Find where the given text appears and provide that cell's center as [x, y] coordinate. 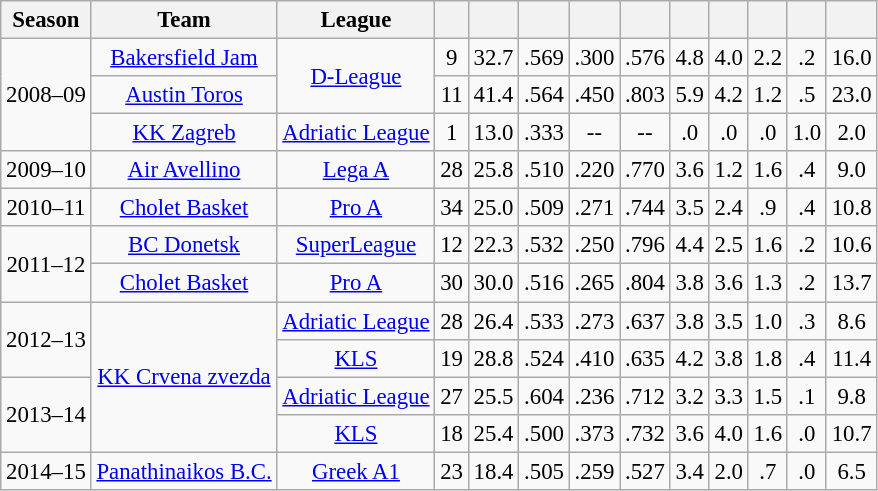
Austin Toros [184, 95]
25.4 [493, 433]
22.3 [493, 245]
.410 [594, 358]
32.7 [493, 58]
D-League [356, 76]
.220 [594, 170]
.265 [594, 283]
2.5 [728, 245]
3.3 [728, 396]
16.0 [851, 58]
.509 [544, 208]
3.2 [690, 396]
5.9 [690, 95]
27 [452, 396]
.1 [806, 396]
34 [452, 208]
10.8 [851, 208]
.770 [645, 170]
.250 [594, 245]
3.4 [690, 471]
.373 [594, 433]
Lega A [356, 170]
25.5 [493, 396]
1.5 [768, 396]
10.6 [851, 245]
4.4 [690, 245]
30 [452, 283]
2008–09 [46, 96]
18 [452, 433]
.732 [645, 433]
11 [452, 95]
2012–13 [46, 340]
18.4 [493, 471]
2011–12 [46, 264]
2014–15 [46, 471]
.604 [544, 396]
.9 [768, 208]
9 [452, 58]
26.4 [493, 321]
.7 [768, 471]
28.8 [493, 358]
.300 [594, 58]
9.8 [851, 396]
.804 [645, 283]
6.5 [851, 471]
BC Donetsk [184, 245]
.510 [544, 170]
12 [452, 245]
.796 [645, 245]
19 [452, 358]
.527 [645, 471]
.505 [544, 471]
.500 [544, 433]
.533 [544, 321]
.712 [645, 396]
.576 [645, 58]
.569 [544, 58]
.635 [645, 358]
23.0 [851, 95]
1.8 [768, 358]
.744 [645, 208]
2013–14 [46, 414]
13.0 [493, 133]
Air Avellino [184, 170]
2009–10 [46, 170]
.259 [594, 471]
.271 [594, 208]
1.3 [768, 283]
4.8 [690, 58]
.564 [544, 95]
.532 [544, 245]
Bakersfield Jam [184, 58]
KK Crvena zvezda [184, 377]
.450 [594, 95]
SuperLeague [356, 245]
.516 [544, 283]
Greek A1 [356, 471]
30.0 [493, 283]
Team [184, 20]
25.8 [493, 170]
.524 [544, 358]
41.4 [493, 95]
.3 [806, 321]
Panathinaikos B.C. [184, 471]
2010–11 [46, 208]
.236 [594, 396]
League [356, 20]
10.7 [851, 433]
KK Zagreb [184, 133]
.637 [645, 321]
.5 [806, 95]
2.2 [768, 58]
8.6 [851, 321]
.803 [645, 95]
9.0 [851, 170]
13.7 [851, 283]
2.4 [728, 208]
25.0 [493, 208]
23 [452, 471]
Season [46, 20]
11.4 [851, 358]
1 [452, 133]
.273 [594, 321]
.333 [544, 133]
